Capture the cell that displays the provided text and extract its (X, Y) central coordinate. 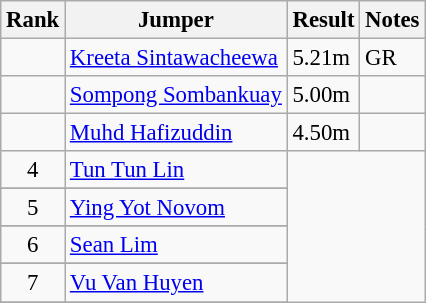
5.21m (324, 58)
Tun Tun Lin (176, 170)
Muhd Hafizuddin (176, 133)
4 (33, 170)
Notes (392, 20)
4.50m (324, 133)
6 (33, 245)
Vu Van Huyen (176, 283)
GR (392, 58)
Sompong Sombankuay (176, 95)
Result (324, 20)
Jumper (176, 20)
7 (33, 283)
Kreeta Sintawacheewa (176, 58)
5.00m (324, 95)
5 (33, 208)
Sean Lim (176, 245)
Ying Yot Novom (176, 208)
Rank (33, 20)
